For the text-containing cell, return its midpoint in [x, y] coordinate format. 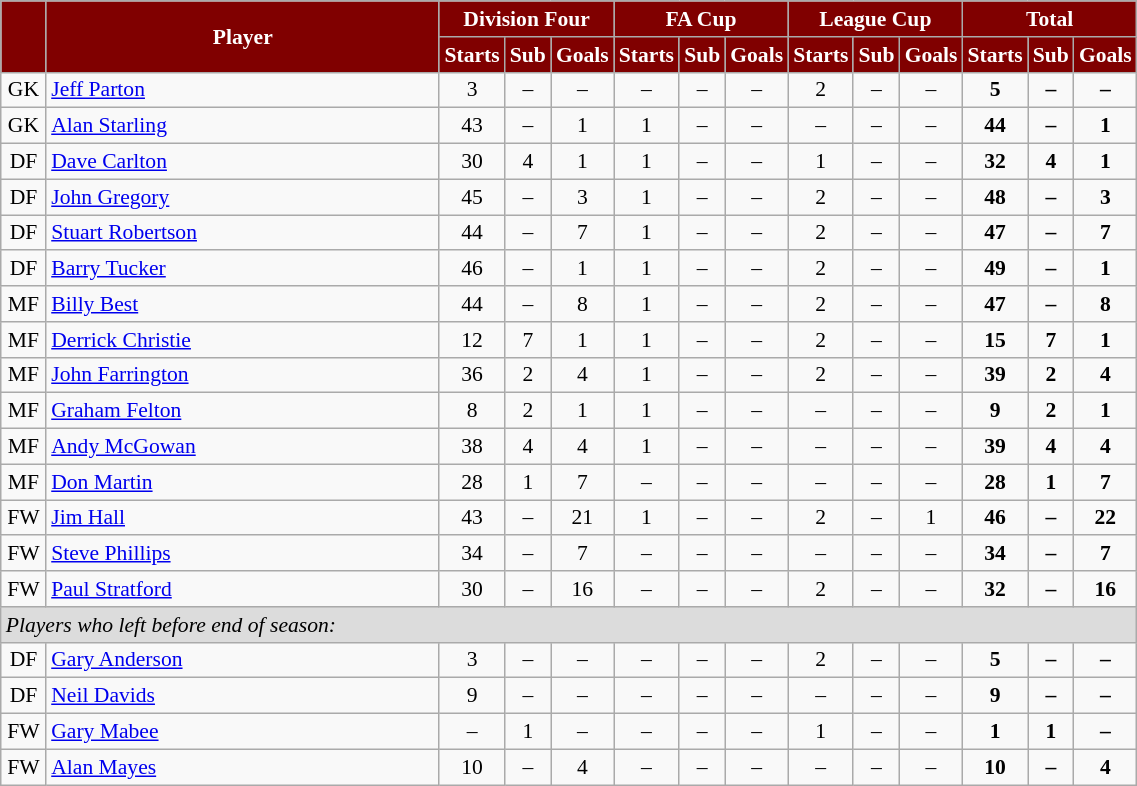
Neil Davids [242, 696]
49 [994, 269]
Gary Anderson [242, 660]
48 [994, 197]
Jeff Parton [242, 90]
Alan Starling [242, 126]
Don Martin [242, 482]
FA Cup [701, 19]
Player [242, 36]
Total [1049, 19]
Andy McGowan [242, 447]
Steve Phillips [242, 554]
John Gregory [242, 197]
Stuart Robertson [242, 233]
League Cup [875, 19]
Paul Stratford [242, 589]
Gary Mabee [242, 732]
Division Four [526, 19]
36 [472, 375]
38 [472, 447]
Dave Carlton [242, 162]
Derrick Christie [242, 340]
Alan Mayes [242, 767]
45 [472, 197]
Billy Best [242, 304]
Graham Felton [242, 411]
Players who left before end of season: [569, 625]
Jim Hall [242, 518]
12 [472, 340]
John Farrington [242, 375]
Barry Tucker [242, 269]
21 [582, 518]
15 [994, 340]
22 [1106, 518]
